Locate the cell with the specified text and output its [x, y] center coordinate. 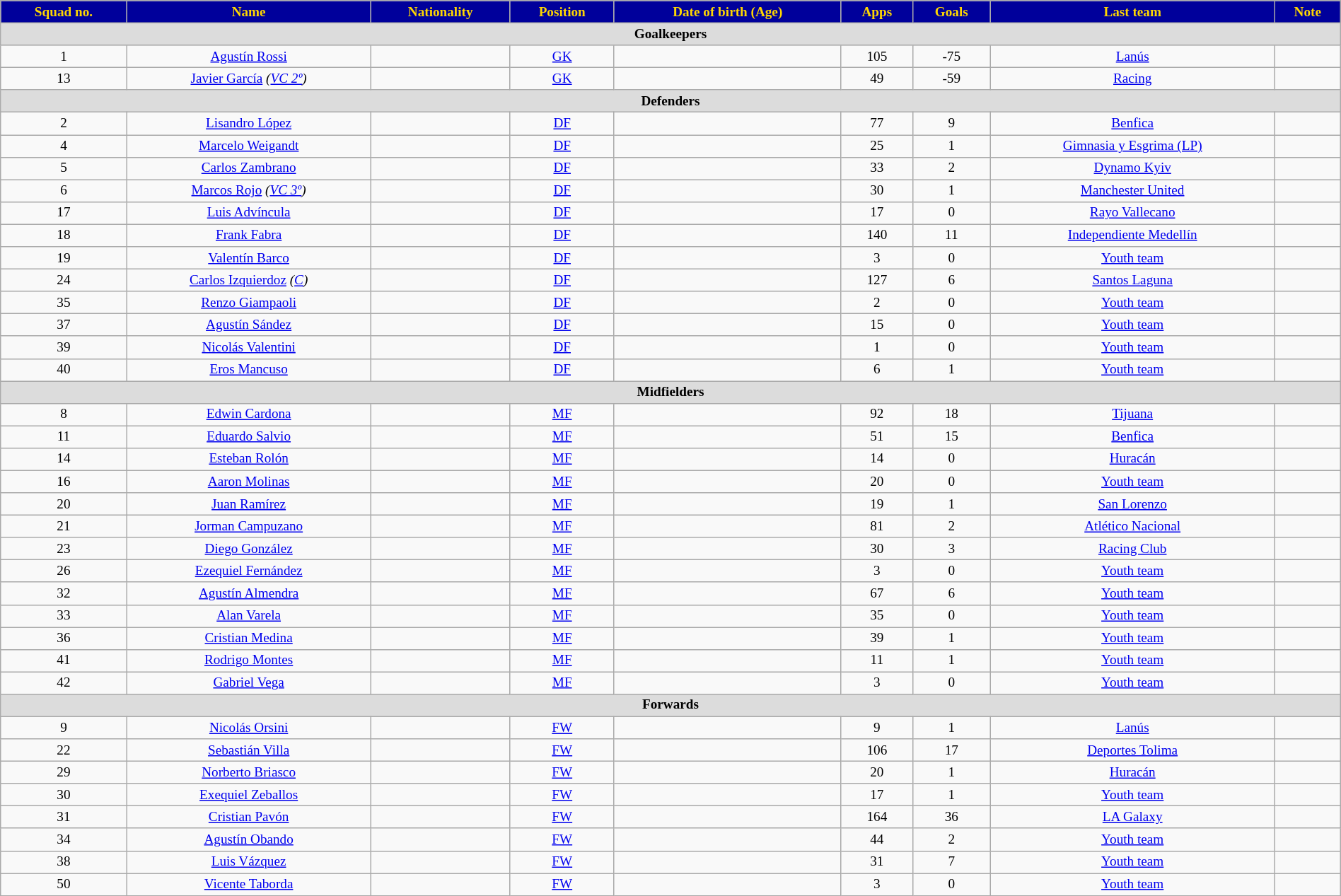
77 [877, 124]
Marcos Rojo (VC 3º) [249, 191]
Diego González [249, 549]
Date of birth (Age) [727, 12]
32 [64, 593]
5 [64, 168]
13 [64, 78]
Vicente Taborda [249, 885]
Lisandro López [249, 124]
Name [249, 12]
Racing Club [1132, 549]
Apps [877, 12]
Rayo Vallecano [1132, 213]
Carlos Izquierdoz (C) [249, 280]
42 [64, 683]
Exequiel Zeballos [249, 795]
Note [1307, 12]
22 [64, 750]
164 [877, 818]
8 [64, 414]
Atlético Nacional [1132, 526]
Tijuana [1132, 414]
49 [877, 78]
41 [64, 661]
Sebastián Villa [249, 750]
44 [877, 839]
Ezequiel Fernández [249, 571]
Position [562, 12]
Deportes Tolima [1132, 750]
Frank Fabra [249, 235]
Racing [1132, 78]
Renzo Giampaoli [249, 303]
40 [64, 370]
Nicolás Orsini [249, 728]
67 [877, 593]
140 [877, 235]
Gimnasia y Esgrima (LP) [1132, 146]
Aaron Molinas [249, 482]
Agustín Sández [249, 325]
LA Galaxy [1132, 818]
26 [64, 571]
24 [64, 280]
Agustín Almendra [249, 593]
Goalkeepers [670, 34]
Juan Ramírez [249, 504]
-59 [951, 78]
Alan Varela [249, 616]
4 [64, 146]
Luis Vázquez [249, 862]
Jorman Campuzano [249, 526]
50 [64, 885]
37 [64, 325]
Esteban Rolón [249, 459]
34 [64, 839]
23 [64, 549]
Carlos Zambrano [249, 168]
Eduardo Salvio [249, 437]
Squad no. [64, 12]
Norberto Briasco [249, 772]
Agustín Obando [249, 839]
-75 [951, 57]
29 [64, 772]
Javier García (VC 2º) [249, 78]
San Lorenzo [1132, 504]
106 [877, 750]
Independiente Medellín [1132, 235]
Agustín Rossi [249, 57]
Marcelo Weigandt [249, 146]
127 [877, 280]
Last team [1132, 12]
Cristian Medina [249, 638]
7 [951, 862]
25 [877, 146]
21 [64, 526]
Santos Laguna [1132, 280]
Midfielders [670, 392]
Luis Advíncula [249, 213]
Goals [951, 12]
Eros Mancuso [249, 370]
Manchester United [1132, 191]
92 [877, 414]
Valentín Barco [249, 258]
Forwards [670, 705]
Edwin Cardona [249, 414]
105 [877, 57]
38 [64, 862]
Defenders [670, 101]
51 [877, 437]
Nationality [440, 12]
Rodrigo Montes [249, 661]
Gabriel Vega [249, 683]
16 [64, 482]
Cristian Pavón [249, 818]
Nicolás Valentini [249, 347]
Dynamo Kyiv [1132, 168]
81 [877, 526]
